Capture the cell that displays the provided text and extract its (x, y) central coordinate. 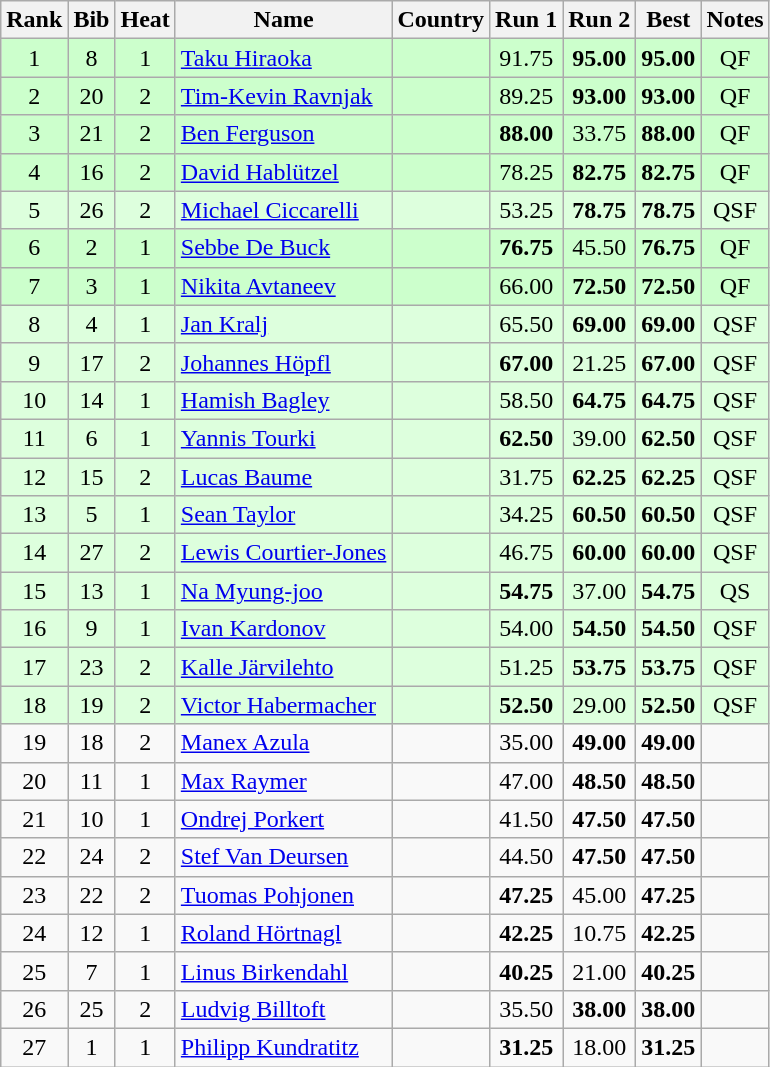
Lewis Courtier-Jones (284, 553)
44.50 (526, 857)
45.50 (600, 248)
Lucas Baume (284, 477)
Manex Azula (284, 743)
35.00 (526, 743)
Run 2 (600, 20)
Rank (34, 20)
Best (668, 20)
46.75 (526, 553)
51.25 (526, 667)
Ben Ferguson (284, 134)
54.00 (526, 629)
Yannis Tourki (284, 438)
Victor Habermacher (284, 705)
Tuomas Pohjonen (284, 895)
91.75 (526, 58)
33.75 (600, 134)
Country (441, 20)
Stef Van Deursen (284, 857)
Sebbe De Buck (284, 248)
37.00 (600, 591)
18.00 (600, 1047)
Kalle Järvilehto (284, 667)
65.50 (526, 324)
41.50 (526, 819)
Sean Taylor (284, 515)
66.00 (526, 286)
QS (735, 591)
34.25 (526, 515)
53.25 (526, 210)
Ludvig Billtoft (284, 1009)
29.00 (600, 705)
Hamish Bagley (284, 400)
Nikita Avtaneev (284, 286)
Heat (145, 20)
47.00 (526, 781)
David Hablützel (284, 172)
Ondrej Porkert (284, 819)
Ivan Kardonov (284, 629)
39.00 (600, 438)
Roland Hörtnagl (284, 933)
Jan Kralj (284, 324)
35.50 (526, 1009)
Philipp Kundratitz (284, 1047)
10.75 (600, 933)
21.25 (600, 362)
78.25 (526, 172)
21.00 (600, 971)
Bib (92, 20)
89.25 (526, 96)
Linus Birkendahl (284, 971)
Johannes Höpfl (284, 362)
31.75 (526, 477)
Taku Hiraoka (284, 58)
Na Myung-joo (284, 591)
Notes (735, 20)
Run 1 (526, 20)
Name (284, 20)
Michael Ciccarelli (284, 210)
Tim-Kevin Ravnjak (284, 96)
58.50 (526, 400)
Max Raymer (284, 781)
45.00 (600, 895)
